Determine the [X, Y] coordinate at the center of the cell enclosing the given text.  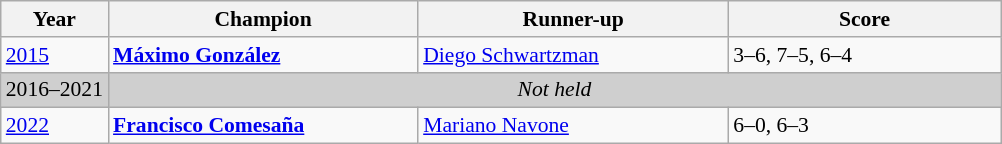
3–6, 7–5, 6–4 [864, 55]
Champion [263, 19]
Máximo González [263, 55]
2016–2021 [54, 90]
Year [54, 19]
Francisco Comesaña [263, 126]
6–0, 6–3 [864, 126]
Not held [554, 90]
Diego Schwartzman [573, 55]
2022 [54, 126]
Runner-up [573, 19]
Score [864, 19]
Mariano Navone [573, 126]
2015 [54, 55]
